Return [x, y] of the center of cell containing provided text 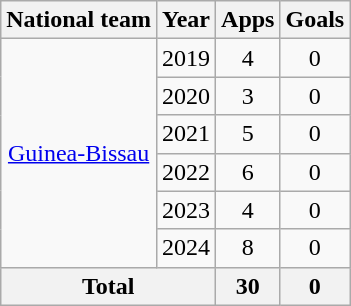
National team [79, 20]
2024 [186, 248]
2020 [186, 96]
2022 [186, 172]
Goals [315, 20]
6 [248, 172]
Apps [248, 20]
2019 [186, 58]
3 [248, 96]
2023 [186, 210]
Guinea-Bissau [79, 153]
2021 [186, 134]
30 [248, 286]
5 [248, 134]
8 [248, 248]
Total [108, 286]
Year [186, 20]
